Return (x, y) of the center of cell containing provided text 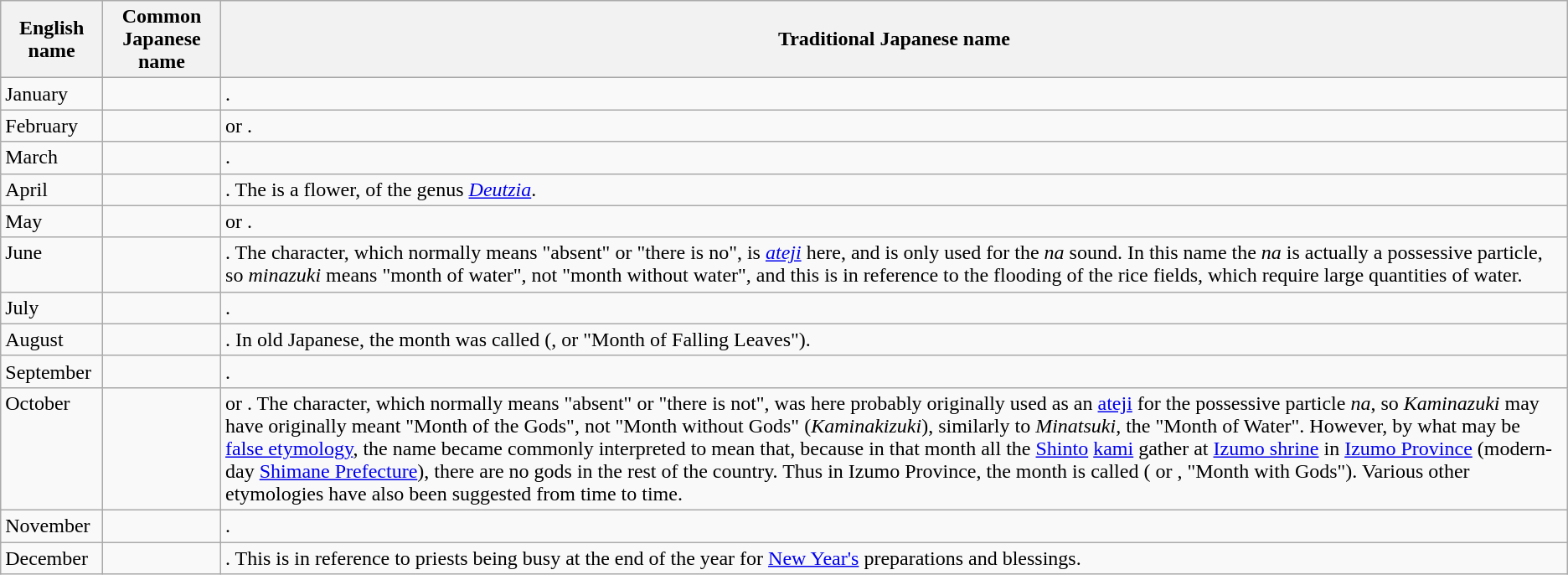
April (52, 189)
Traditional Japanese name (895, 39)
December (52, 557)
June (52, 265)
January (52, 94)
. The is a flower, of the genus Deutzia. (895, 189)
November (52, 526)
May (52, 221)
English name (52, 39)
Common Japanese name (161, 39)
October (52, 448)
August (52, 339)
March (52, 158)
. In old Japanese, the month was called (, or "Month of Falling Leaves"). (895, 339)
February (52, 126)
September (52, 371)
. This is in reference to priests being busy at the end of the year for New Year's preparations and blessings. (895, 557)
July (52, 308)
